Locate the cell with the specified text and output its [X, Y] center coordinate. 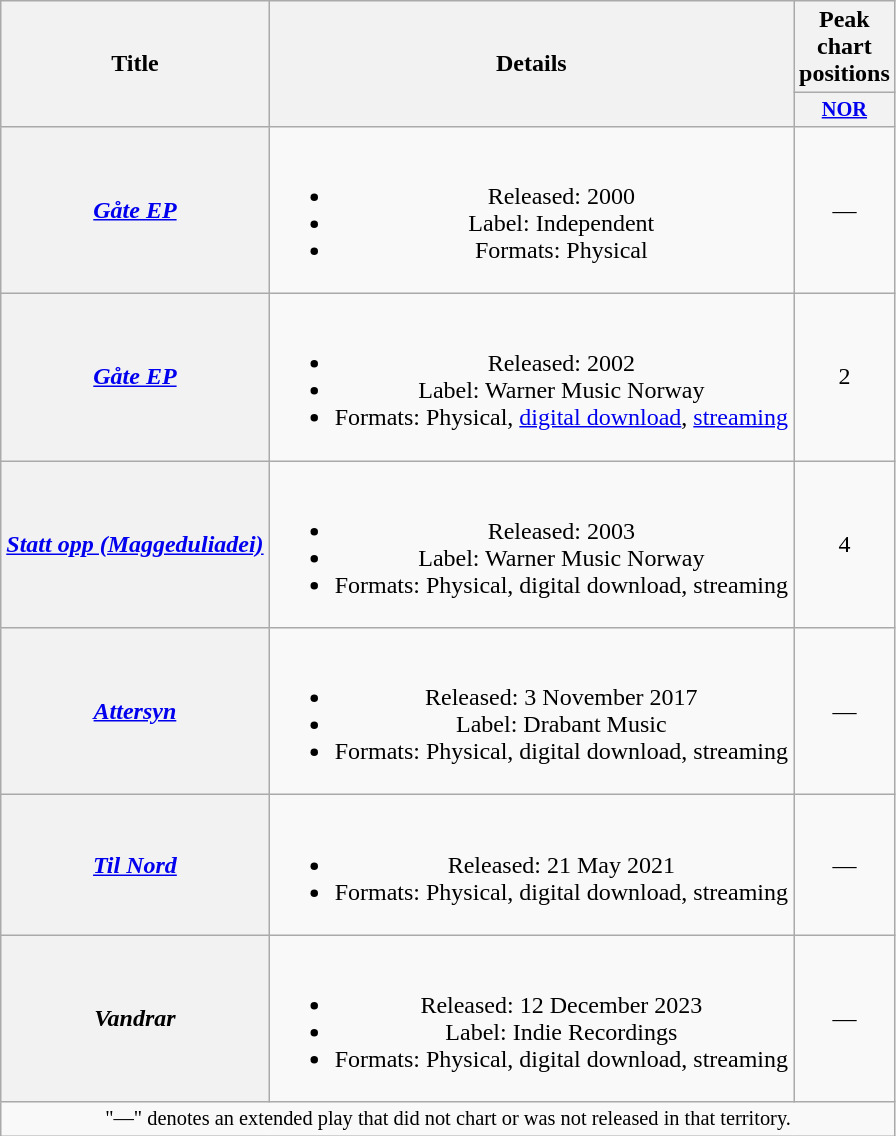
Attersyn [135, 712]
Released: 2003Label: Warner Music NorwayFormats: Physical, digital download, streaming [531, 544]
Peak chart positions [845, 47]
Released: 2000Label: IndependentFormats: Physical [531, 210]
Til Nord [135, 865]
Released: 12 December 2023Label: Indie RecordingsFormats: Physical, digital download, streaming [531, 1018]
Released: 21 May 2021Formats: Physical, digital download, streaming [531, 865]
Details [531, 64]
Released: 2002Label: Warner Music NorwayFormats: Physical, digital download, streaming [531, 378]
"—" denotes an extended play that did not chart or was not released in that territory. [448, 1119]
Statt opp (Maggeduliadei) [135, 544]
4 [845, 544]
Vandrar [135, 1018]
Released: 3 November 2017Label: Drabant MusicFormats: Physical, digital download, streaming [531, 712]
Title [135, 64]
NOR [845, 110]
2 [845, 378]
